Output the [x, y] coordinate of the center of the cell containing the given text.  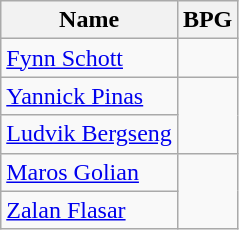
BPG [207, 20]
Fynn Schott [90, 58]
Zalan Flasar [90, 210]
Maros Golian [90, 172]
Yannick Pinas [90, 96]
Ludvik Bergseng [90, 134]
Name [90, 20]
